Return the (x, y) coordinate for the center point of the cell that contains the specified text.  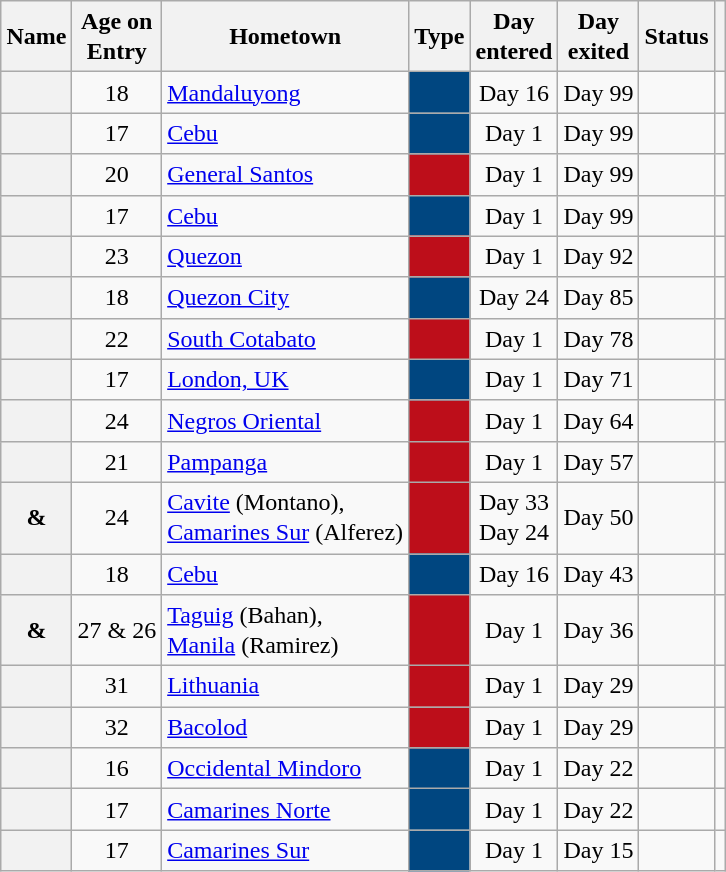
Day 50 (598, 518)
Day 36 (598, 630)
Day 43 (598, 574)
Day 57 (598, 462)
23 (117, 256)
Day 71 (598, 380)
Quezon City (286, 298)
32 (117, 728)
Day 92 (598, 256)
Hometown (286, 36)
22 (117, 338)
Bacolod (286, 728)
27 & 26 (117, 630)
Day 85 (598, 298)
Quezon (286, 256)
Negros Oriental (286, 420)
Day 78 (598, 338)
Occidental Mindoro (286, 768)
Age onEntry (117, 36)
Camarines Norte (286, 810)
21 (117, 462)
Name (36, 36)
Taguig (Bahan), Manila (Ramirez) (286, 630)
General Santos (286, 174)
Status (676, 36)
Day 15 (598, 850)
Cavite (Montano),Camarines Sur (Alferez) (286, 518)
Lithuania (286, 686)
Dayexited (598, 36)
Mandaluyong (286, 92)
31 (117, 686)
Pampanga (286, 462)
20 (117, 174)
16 (117, 768)
Camarines Sur (286, 850)
Day 64 (598, 420)
Day 33Day 24 (514, 518)
Day 24 (514, 298)
Dayentered (514, 36)
London, UK (286, 380)
Type (440, 36)
South Cotabato (286, 338)
